Pinpoint the cell where the given text exists, returning its (X, Y) midpoint coordinate. 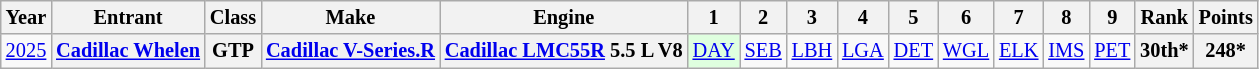
5 (914, 17)
2025 (26, 51)
3 (812, 17)
SEB (764, 51)
Entrant (128, 17)
30th* (1164, 51)
8 (1066, 17)
LBH (812, 51)
DAY (714, 51)
Make (350, 17)
LGA (863, 51)
1 (714, 17)
248* (1226, 51)
Points (1226, 17)
Rank (1164, 17)
Cadillac V-Series.R (350, 51)
PET (1112, 51)
Cadillac LMC55R 5.5 L V8 (564, 51)
GTP (233, 51)
WGL (966, 51)
2 (764, 17)
Cadillac Whelen (128, 51)
Engine (564, 17)
4 (863, 17)
9 (1112, 17)
6 (966, 17)
ELK (1018, 51)
Year (26, 17)
IMS (1066, 51)
DET (914, 51)
7 (1018, 17)
Class (233, 17)
